For the text-containing cell, return its midpoint in (X, Y) coordinate format. 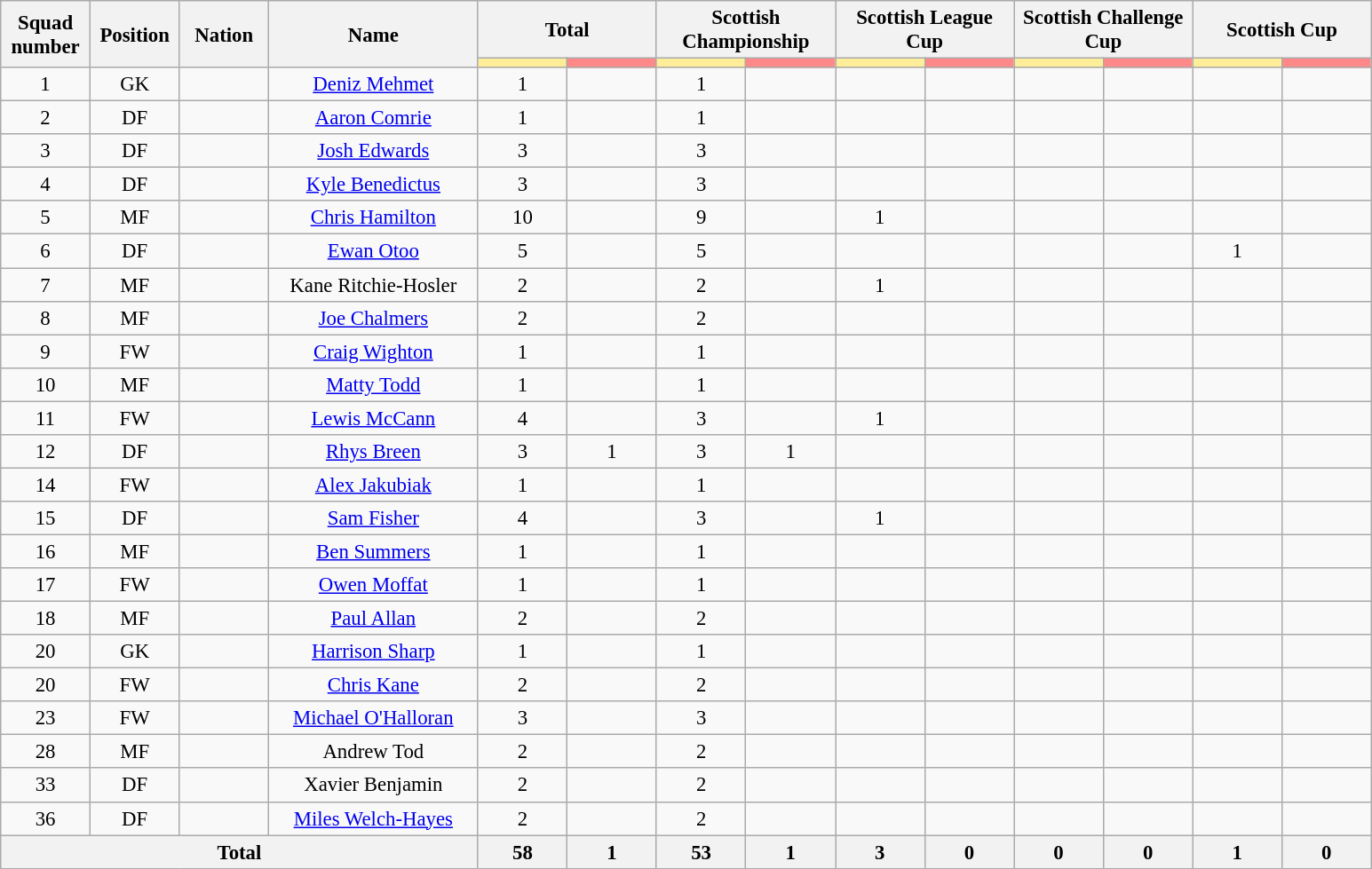
15 (46, 518)
23 (46, 718)
Scottish Challenge Cup (1103, 30)
Paul Allan (374, 619)
58 (522, 852)
Xavier Benjamin (374, 786)
11 (46, 418)
Josh Edwards (374, 151)
17 (46, 585)
Michael O'Halloran (374, 718)
12 (46, 452)
Harrison Sharp (374, 652)
Squad number (46, 34)
Andrew Tod (374, 752)
Scottish Championship (746, 30)
8 (46, 318)
Miles Welch-Hayes (374, 818)
Joe Chalmers (374, 318)
Aaron Comrie (374, 118)
Rhys Breen (374, 452)
Name (374, 34)
6 (46, 251)
Scottish League Cup (924, 30)
Kyle Benedictus (374, 185)
36 (46, 818)
33 (46, 786)
Owen Moffat (374, 585)
Chris Kane (374, 685)
7 (46, 285)
Alex Jakubiak (374, 485)
Lewis McCann (374, 418)
Chris Hamilton (374, 217)
Nation (224, 34)
Deniz Mehmet (374, 84)
Ewan Otoo (374, 251)
Kane Ritchie-Hosler (374, 285)
18 (46, 619)
16 (46, 551)
Ben Summers (374, 551)
14 (46, 485)
Scottish Cup (1282, 30)
Matty Todd (374, 384)
Sam Fisher (374, 518)
28 (46, 752)
53 (702, 852)
Craig Wighton (374, 352)
Position (135, 34)
